From the cell containing the given text, extract its center point as (x, y) coordinate. 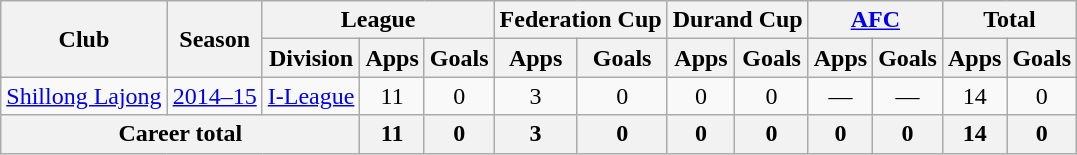
Federation Cup (580, 20)
Division (311, 58)
Shillong Lajong (84, 96)
I-League (311, 96)
Total (1009, 20)
Career total (180, 134)
Season (214, 39)
Durand Cup (738, 20)
League (378, 20)
Club (84, 39)
AFC (875, 20)
2014–15 (214, 96)
